From the cell containing the given text, extract its center point as (X, Y) coordinate. 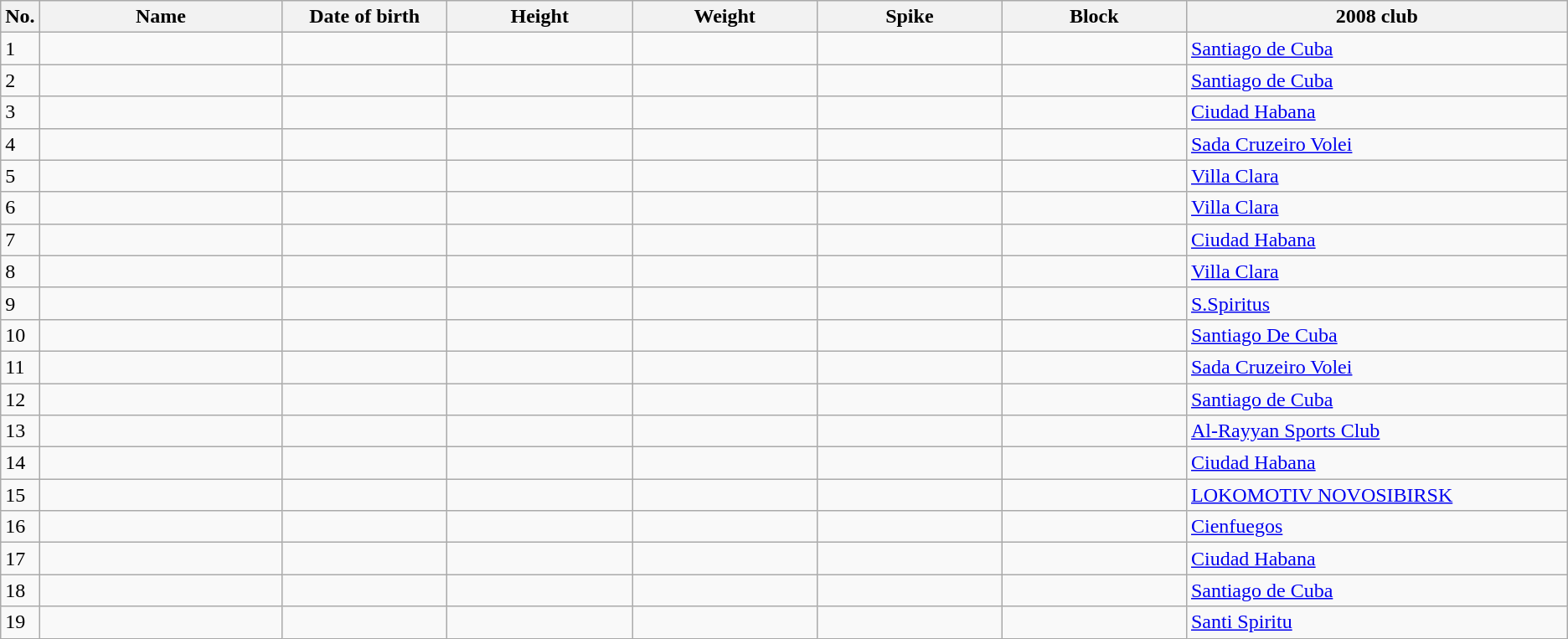
Name (161, 17)
Al-Rayyan Sports Club (1377, 431)
17 (20, 559)
6 (20, 208)
Block (1094, 17)
16 (20, 527)
Santiago De Cuba (1377, 335)
Weight (725, 17)
2 (20, 80)
1 (20, 49)
S.Spiritus (1377, 303)
5 (20, 176)
14 (20, 463)
12 (20, 399)
Height (539, 17)
15 (20, 495)
9 (20, 303)
11 (20, 367)
3 (20, 112)
Cienfuegos (1377, 527)
Spike (910, 17)
18 (20, 590)
LOKOMOTIV NOVOSIBIRSK (1377, 495)
10 (20, 335)
2008 club (1377, 17)
13 (20, 431)
Santi Spiritu (1377, 622)
19 (20, 622)
8 (20, 271)
4 (20, 144)
No. (20, 17)
Date of birth (365, 17)
7 (20, 240)
